Return (x, y) of the center of cell containing provided text 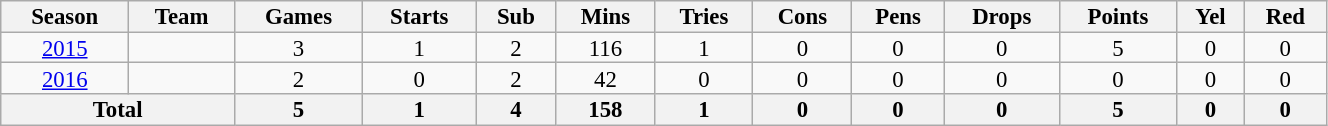
Cons (802, 16)
Mins (606, 16)
4 (516, 110)
2015 (65, 48)
42 (606, 78)
158 (606, 110)
Total (118, 110)
Pens (898, 16)
3 (299, 48)
Sub (516, 16)
Starts (420, 16)
Tries (704, 16)
116 (606, 48)
Season (65, 16)
2016 (65, 78)
Points (1118, 16)
Games (299, 16)
Red (1285, 16)
Drops (1002, 16)
Team (182, 16)
Yel (1211, 16)
